Extract the (x, y) coordinate from the center of the cell holding the provided text.  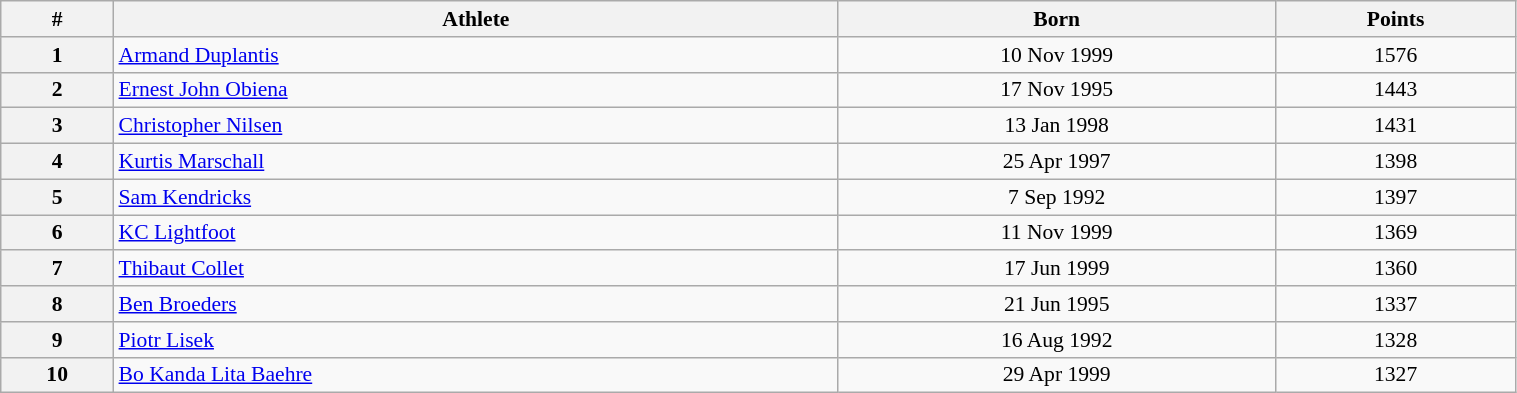
Sam Kendricks (476, 197)
6 (58, 233)
4 (58, 162)
16 Aug 1992 (1056, 340)
Kurtis Marschall (476, 162)
13 Jan 1998 (1056, 126)
1328 (1396, 340)
Athlete (476, 19)
25 Apr 1997 (1056, 162)
10 (58, 375)
1337 (1396, 304)
1369 (1396, 233)
8 (58, 304)
21 Jun 1995 (1056, 304)
2 (58, 90)
Ben Broeders (476, 304)
1360 (1396, 269)
17 Nov 1995 (1056, 90)
1431 (1396, 126)
1443 (1396, 90)
3 (58, 126)
# (58, 19)
1576 (1396, 55)
Christopher Nilsen (476, 126)
7 Sep 1992 (1056, 197)
KC Lightfoot (476, 233)
Armand Duplantis (476, 55)
11 Nov 1999 (1056, 233)
10 Nov 1999 (1056, 55)
Points (1396, 19)
Ernest John Obiena (476, 90)
5 (58, 197)
7 (58, 269)
9 (58, 340)
17 Jun 1999 (1056, 269)
1 (58, 55)
Piotr Lisek (476, 340)
1398 (1396, 162)
1397 (1396, 197)
1327 (1396, 375)
Born (1056, 19)
29 Apr 1999 (1056, 375)
Bo Kanda Lita Baehre (476, 375)
Thibaut Collet (476, 269)
